Return [X, Y] of the center of cell containing provided text 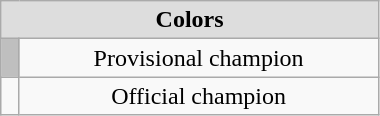
Provisional champion [199, 58]
Official champion [199, 96]
Colors [190, 20]
